Identify which cell holds the provided text, then report its (x, y) central coordinate. 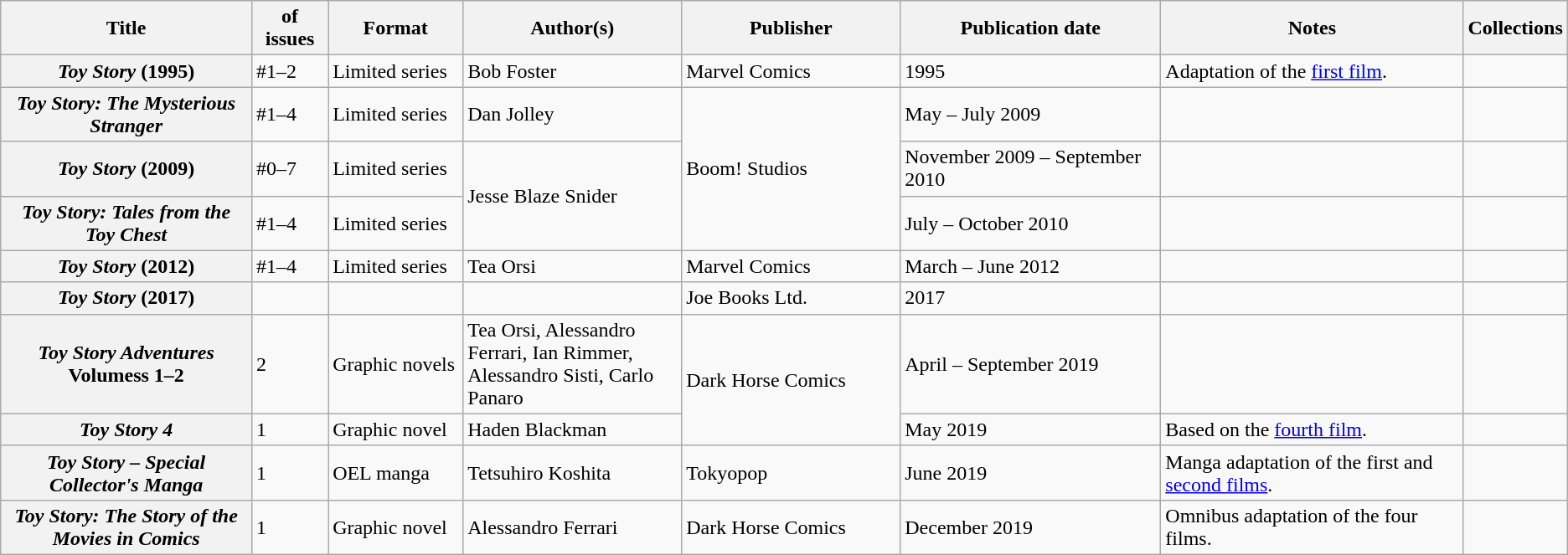
Toy Story 4 (126, 429)
Toy Story: Tales from the Toy Chest (126, 223)
Haden Blackman (573, 429)
Title (126, 28)
Based on the fourth film. (1312, 429)
Toy Story – Special Collector's Manga (126, 472)
2 (290, 363)
Notes (1312, 28)
May 2019 (1030, 429)
Alessandro Ferrari (573, 527)
Omnibus adaptation of the four films. (1312, 527)
Toy Story: The Story of the Movies in Comics (126, 527)
November 2009 – September 2010 (1030, 169)
Toy Story (2012) (126, 266)
Manga adaptation of the first and second films. (1312, 472)
Publication date (1030, 28)
Jesse Blaze Snider (573, 196)
Toy Story (2009) (126, 169)
#0–7 (290, 169)
Tea Orsi, Alessandro Ferrari, Ian Rimmer, Alessandro Sisti, Carlo Panaro (573, 363)
Collections (1515, 28)
Toy Story (1995) (126, 71)
1995 (1030, 71)
OEL manga (395, 472)
Tokyopop (791, 472)
Toy Story Adventures Volumess 1–2 (126, 363)
Bob Foster (573, 71)
Dan Jolley (573, 114)
Adaptation of the first film. (1312, 71)
December 2019 (1030, 527)
April – September 2019 (1030, 363)
Joe Books Ltd. (791, 298)
2017 (1030, 298)
July – October 2010 (1030, 223)
Tea Orsi (573, 266)
#1–2 (290, 71)
Tetsuhiro Koshita (573, 472)
Boom! Studios (791, 169)
Publisher (791, 28)
March – June 2012 (1030, 266)
Author(s) (573, 28)
Format (395, 28)
May – July 2009 (1030, 114)
of issues (290, 28)
June 2019 (1030, 472)
Toy Story: The Mysterious Stranger (126, 114)
Graphic novels (395, 363)
Toy Story (2017) (126, 298)
